Provide the [x, y] coordinate of the cell's center where the given text is located.  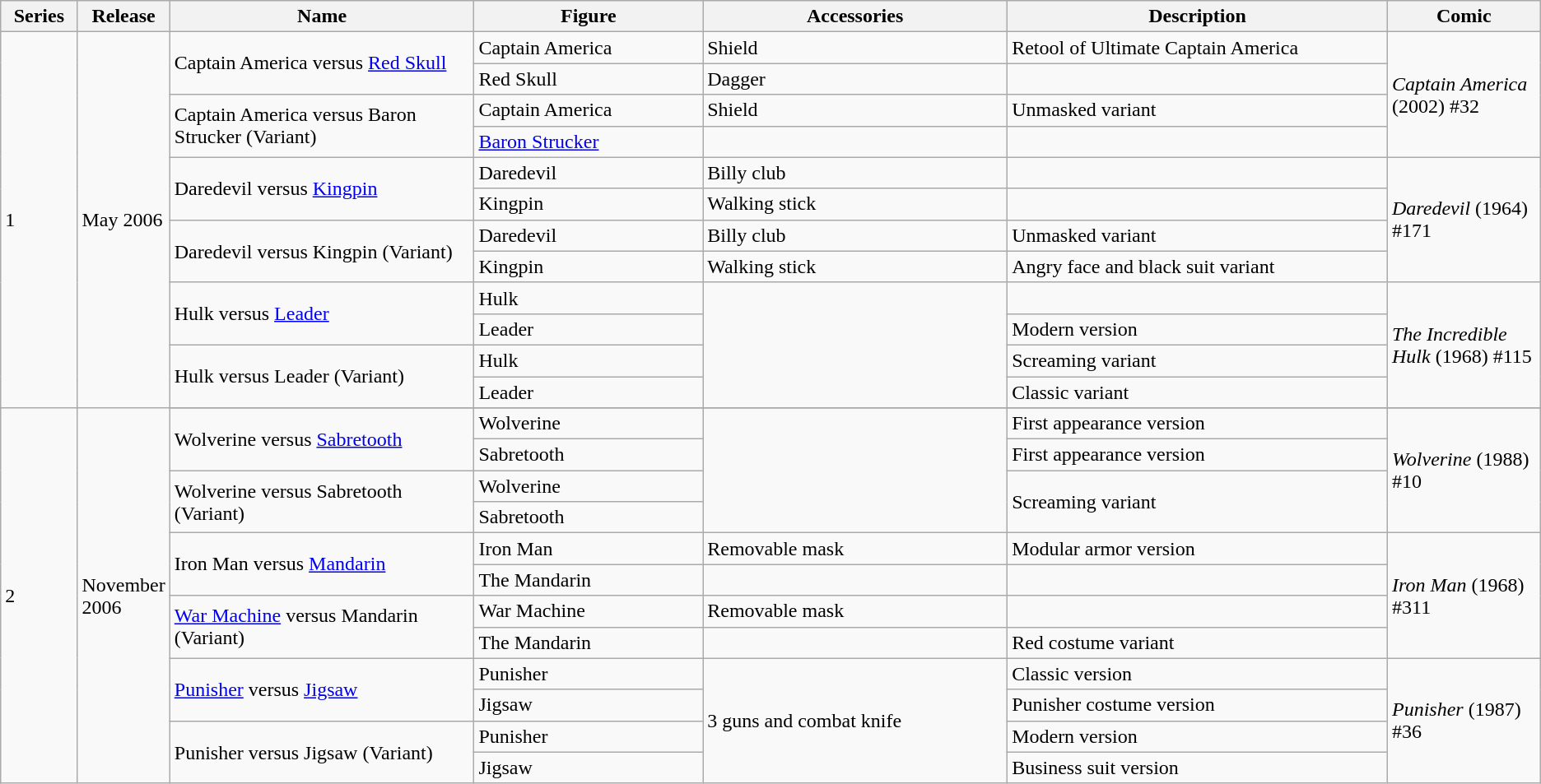
Dagger [855, 79]
Daredevil versus Kingpin (Variant) [322, 251]
Hulk versus Leader (Variant) [322, 376]
Daredevil versus Kingpin [322, 188]
2 [40, 596]
Classic version [1198, 674]
Captain America versus Baron Strucker (Variant) [322, 126]
3 guns and combat knife [855, 721]
Wolverine (1988) #10 [1464, 471]
Release [123, 16]
Daredevil (1964) #171 [1464, 220]
War Machine [589, 611]
May 2006 [123, 220]
Punisher versus Jigsaw [322, 689]
The Incredible Hulk (1968) #115 [1464, 345]
Red costume variant [1198, 643]
Wolverine versus Sabretooth [322, 439]
Punisher versus Jigsaw (Variant) [322, 752]
Iron Man versus Mandarin [322, 564]
Iron Man (1968) #311 [1464, 596]
Captain America (2002) #32 [1464, 95]
Baron Strucker [589, 141]
Classic variant [1198, 392]
Name [322, 16]
Comic [1464, 16]
Red Skull [589, 79]
Retool of Ultimate Captain America [1198, 48]
Business suit version [1198, 768]
Description [1198, 16]
Wolverine versus Sabretooth (Variant) [322, 502]
Modular armor version [1198, 549]
Hulk versus Leader [322, 313]
Punisher costume version [1198, 705]
Series [40, 16]
Punisher (1987) #36 [1464, 721]
Figure [589, 16]
November 2006 [123, 596]
Angry face and black suit variant [1198, 267]
Captain America versus Red Skull [322, 63]
1 [40, 220]
Accessories [855, 16]
Iron Man [589, 549]
War Machine versus Mandarin (Variant) [322, 627]
